Pinpoint the cell where the given text exists, returning its (x, y) midpoint coordinate. 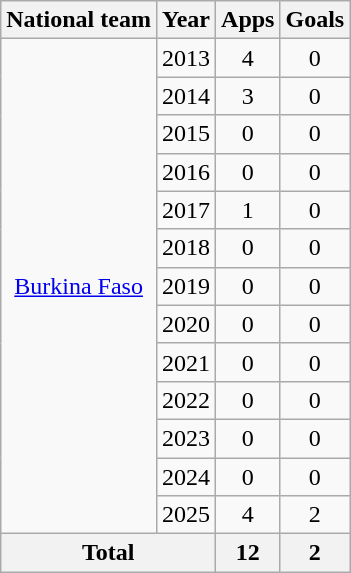
Burkina Faso (79, 286)
2020 (186, 324)
Apps (248, 20)
Total (108, 553)
2014 (186, 96)
2013 (186, 58)
2022 (186, 400)
National team (79, 20)
1 (248, 210)
2021 (186, 362)
Goals (315, 20)
3 (248, 96)
2016 (186, 172)
2024 (186, 477)
Year (186, 20)
2015 (186, 134)
12 (248, 553)
2018 (186, 248)
2017 (186, 210)
2019 (186, 286)
2025 (186, 515)
2023 (186, 438)
